Search for the cell housing the specified text and yield its [X, Y] center coordinate. 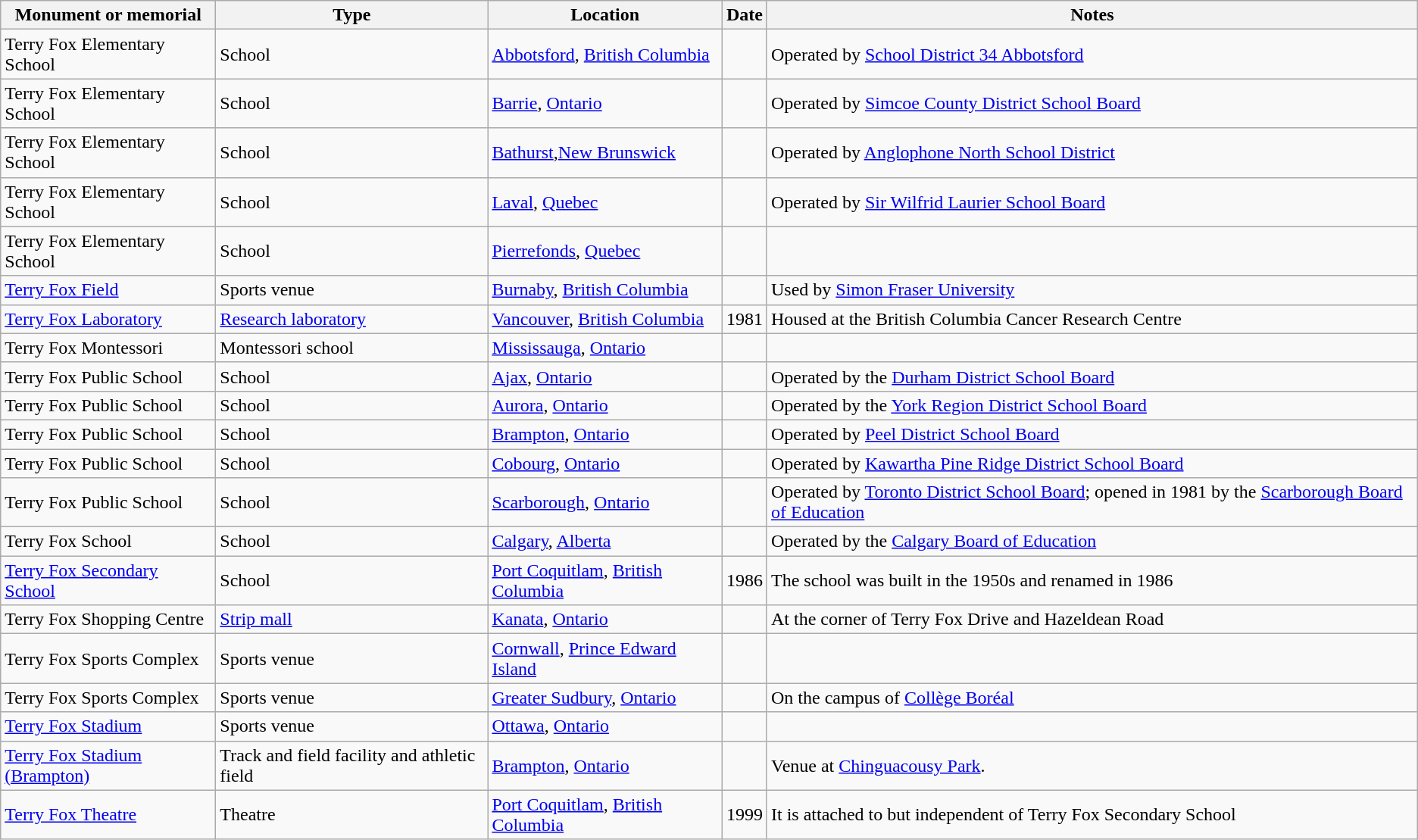
Terry Fox Field [108, 290]
Terry Fox Stadium [108, 726]
Location [604, 15]
Terry Fox Secondary School [108, 580]
Montessori school [351, 348]
Operated by Peel District School Board [1092, 434]
Scarborough, Ontario [604, 503]
Pierrefonds, Quebec [604, 251]
Laval, Quebec [604, 201]
On the campus of Collège Boréal [1092, 698]
Strip mall [351, 620]
Barrie, Ontario [604, 103]
Monument or memorial [108, 15]
Operated by Toronto District School Board; opened in 1981 by the Scarborough Board of Education [1092, 503]
Operated by the Durham District School Board [1092, 376]
Venue at Chinguacousy Park. [1092, 765]
Aurora, Ontario [604, 405]
Bathurst,New Brunswick [604, 153]
Calgary, Alberta [604, 542]
Operated by Sir Wilfrid Laurier School Board [1092, 201]
Greater Sudbury, Ontario [604, 698]
Notes [1092, 15]
Terry Fox Stadium (Brampton) [108, 765]
Theatre [351, 815]
Operated by the York Region District School Board [1092, 405]
1986 [744, 580]
Operated by Anglophone North School District [1092, 153]
At the corner of Terry Fox Drive and Hazeldean Road [1092, 620]
Mississauga, Ontario [604, 348]
Operated by Kawartha Pine Ridge District School Board [1092, 463]
Research laboratory [351, 319]
Housed at the British Columbia Cancer Research Centre [1092, 319]
Terry Fox School [108, 542]
It is attached to but independent of Terry Fox Secondary School [1092, 815]
Cornwall, Prince Edward Island [604, 659]
Kanata, Ontario [604, 620]
1981 [744, 319]
1999 [744, 815]
Operated by Simcoe County District School Board [1092, 103]
Operated by School District 34 Abbotsford [1092, 55]
Operated by the Calgary Board of Education [1092, 542]
Abbotsford, British Columbia [604, 55]
Type [351, 15]
Track and field facility and athletic field [351, 765]
Vancouver, British Columbia [604, 319]
The school was built in the 1950s and renamed in 1986 [1092, 580]
Ottawa, Ontario [604, 726]
Date [744, 15]
Terry Fox Theatre [108, 815]
Terry Fox Shopping Centre [108, 620]
Ajax, Ontario [604, 376]
Used by Simon Fraser University [1092, 290]
Terry Fox Montessori [108, 348]
Terry Fox Laboratory [108, 319]
Burnaby, British Columbia [604, 290]
Cobourg, Ontario [604, 463]
